Detect which cell encompasses the target text, then output its [X, Y] center coordinate. 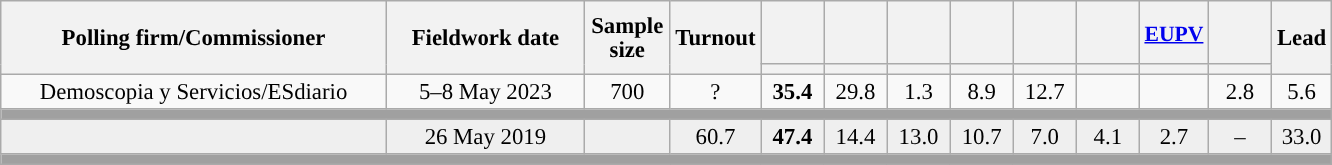
7.0 [1044, 138]
29.8 [856, 92]
Polling firm/Commissioner [194, 38]
Demoscopia y Servicios/ESdiario [194, 92]
2.7 [1174, 138]
12.7 [1044, 92]
14.4 [856, 138]
EUPV [1174, 32]
Lead [1302, 38]
47.4 [792, 138]
4.1 [1108, 138]
– [1240, 138]
? [716, 92]
Fieldwork date [485, 38]
8.9 [982, 92]
5–8 May 2023 [485, 92]
1.3 [918, 92]
60.7 [716, 138]
2.8 [1240, 92]
Turnout [716, 38]
33.0 [1302, 138]
700 [627, 92]
Sample size [627, 38]
13.0 [918, 138]
35.4 [792, 92]
5.6 [1302, 92]
10.7 [982, 138]
26 May 2019 [485, 138]
